Extract the (X, Y) coordinate from the center of the cell holding the provided text.  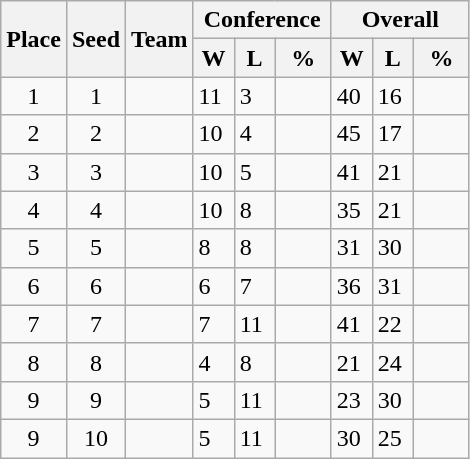
23 (352, 400)
16 (392, 96)
36 (352, 286)
Overall (400, 20)
22 (392, 324)
Seed (96, 39)
24 (392, 362)
Place (34, 39)
Team (160, 39)
35 (352, 210)
40 (352, 96)
Conference (262, 20)
45 (352, 134)
17 (392, 134)
25 (392, 438)
